Identify which cell holds the provided text, then report its (x, y) central coordinate. 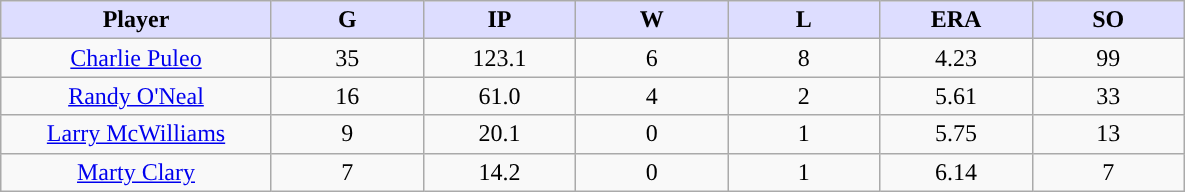
Charlie Puleo (136, 58)
123.1 (499, 58)
Marty Clary (136, 172)
6.14 (956, 172)
20.1 (499, 134)
5.61 (956, 96)
61.0 (499, 96)
IP (499, 20)
Randy O'Neal (136, 96)
W (652, 20)
6 (652, 58)
ERA (956, 20)
5.75 (956, 134)
35 (347, 58)
33 (1108, 96)
99 (1108, 58)
4.23 (956, 58)
14.2 (499, 172)
16 (347, 96)
Player (136, 20)
8 (804, 58)
SO (1108, 20)
Larry McWilliams (136, 134)
2 (804, 96)
4 (652, 96)
G (347, 20)
13 (1108, 134)
9 (347, 134)
L (804, 20)
